Determine the [X, Y] coordinate at the center of the cell enclosing the given text.  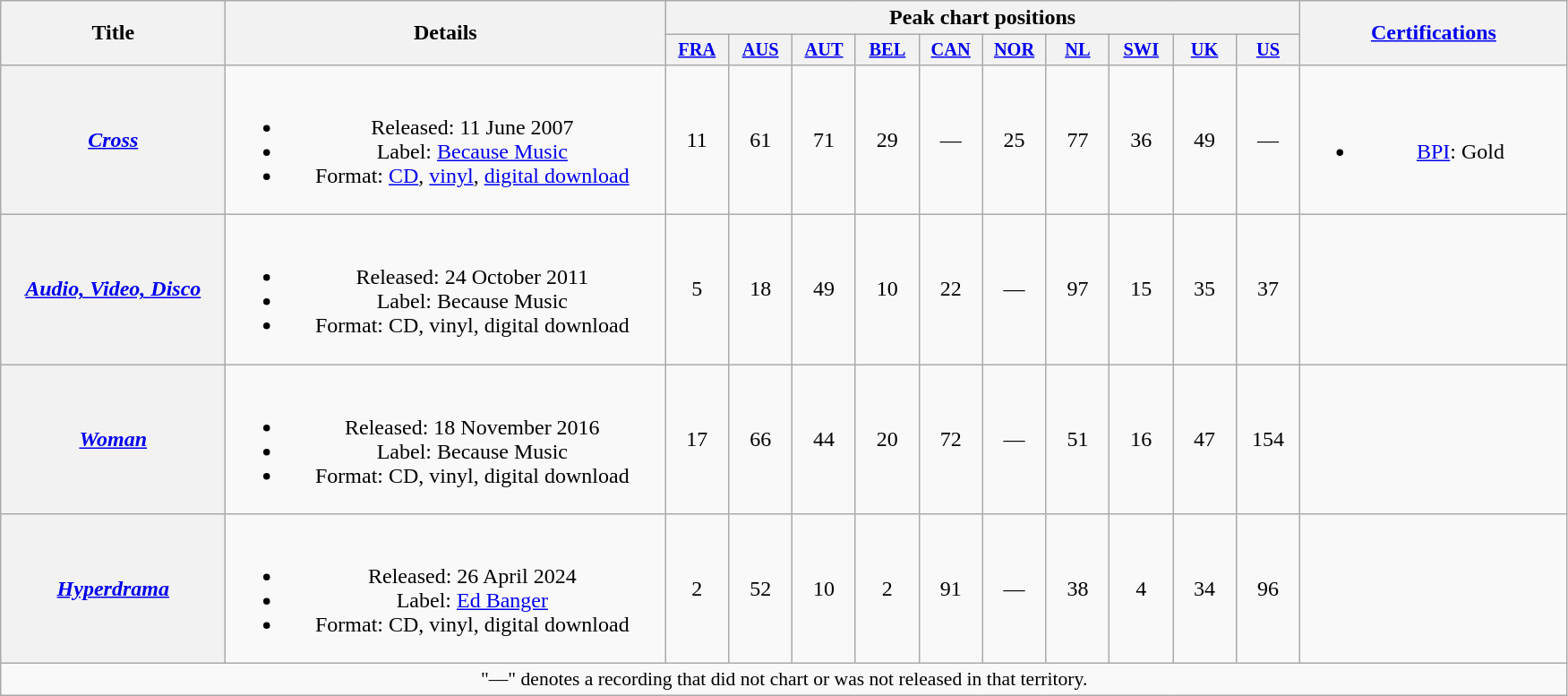
UK [1205, 50]
47 [1205, 439]
38 [1078, 589]
Released: 11 June 2007Label: Because MusicFormat: CD, vinyl, digital download [446, 140]
22 [951, 290]
72 [951, 439]
37 [1268, 290]
Title [113, 33]
Peak chart positions [983, 18]
Woman [113, 439]
NL [1078, 50]
SWI [1141, 50]
91 [951, 589]
96 [1268, 589]
61 [761, 140]
4 [1141, 589]
AUT [824, 50]
Cross [113, 140]
NOR [1014, 50]
52 [761, 589]
77 [1078, 140]
Audio, Video, Disco [113, 290]
154 [1268, 439]
Released: 18 November 2016Label: Because MusicFormat: CD, vinyl, digital download [446, 439]
11 [697, 140]
CAN [951, 50]
Released: 26 April 2024Label: Ed BangerFormat: CD, vinyl, digital download [446, 589]
44 [824, 439]
Released: 24 October 2011Label: Because MusicFormat: CD, vinyl, digital download [446, 290]
18 [761, 290]
Certifications [1433, 33]
FRA [697, 50]
AUS [761, 50]
36 [1141, 140]
20 [887, 439]
34 [1205, 589]
17 [697, 439]
Hyperdrama [113, 589]
97 [1078, 290]
BEL [887, 50]
US [1268, 50]
51 [1078, 439]
29 [887, 140]
15 [1141, 290]
5 [697, 290]
Details [446, 33]
16 [1141, 439]
25 [1014, 140]
66 [761, 439]
"—" denotes a recording that did not chart or was not released in that territory. [784, 680]
BPI: Gold [1433, 140]
71 [824, 140]
35 [1205, 290]
